Locate the cell with the specified text and output its (X, Y) center coordinate. 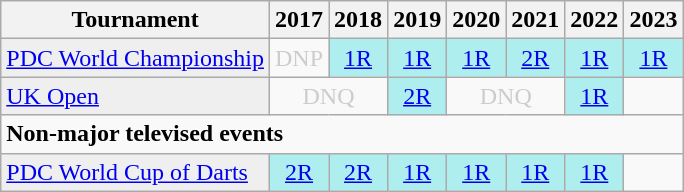
2020 (476, 20)
Non-major televised events (342, 134)
Tournament (136, 20)
2022 (594, 20)
2021 (536, 20)
2018 (358, 20)
2019 (418, 20)
PDC World Cup of Darts (136, 172)
DNP (298, 58)
UK Open (136, 96)
PDC World Championship (136, 58)
2017 (298, 20)
2023 (654, 20)
